Search for the cell housing the specified text and yield its (X, Y) center coordinate. 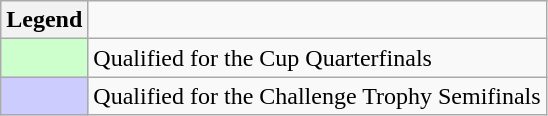
Qualified for the Cup Quarterfinals (317, 58)
Legend (44, 20)
Qualified for the Challenge Trophy Semifinals (317, 96)
